Capture the cell that displays the provided text and extract its (x, y) central coordinate. 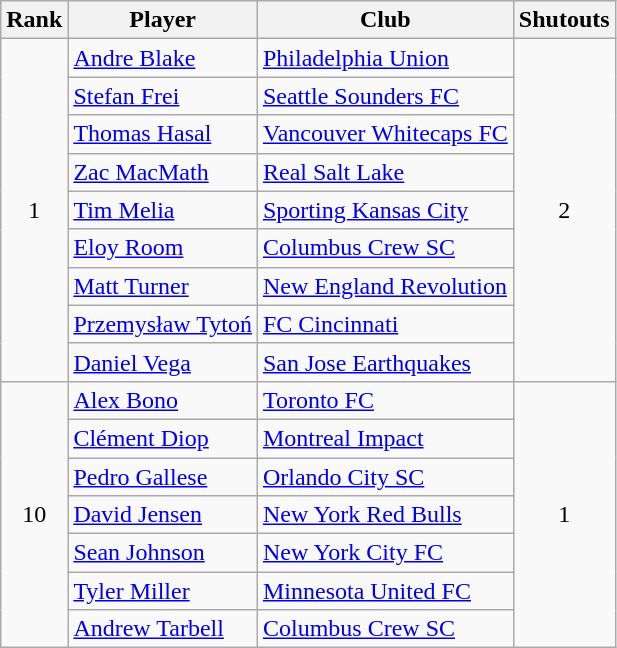
FC Cincinnati (385, 324)
Tyler Miller (163, 591)
New England Revolution (385, 286)
David Jensen (163, 515)
Rank (34, 20)
New York City FC (385, 553)
Orlando City SC (385, 477)
Toronto FC (385, 400)
Stefan Frei (163, 96)
Andrew Tarbell (163, 629)
Real Salt Lake (385, 172)
Player (163, 20)
Sean Johnson (163, 553)
Clément Diop (163, 438)
Seattle Sounders FC (385, 96)
Andre Blake (163, 58)
10 (34, 514)
Eloy Room (163, 248)
Sporting Kansas City (385, 210)
Shutouts (564, 20)
San Jose Earthquakes (385, 362)
Philadelphia Union (385, 58)
2 (564, 210)
Daniel Vega (163, 362)
Montreal Impact (385, 438)
Alex Bono (163, 400)
Club (385, 20)
Tim Melia (163, 210)
Zac MacMath (163, 172)
Minnesota United FC (385, 591)
Pedro Gallese (163, 477)
Thomas Hasal (163, 134)
Matt Turner (163, 286)
New York Red Bulls (385, 515)
Przemysław Tytoń (163, 324)
Vancouver Whitecaps FC (385, 134)
